Extract the [X, Y] coordinate from the center of the cell holding the provided text.  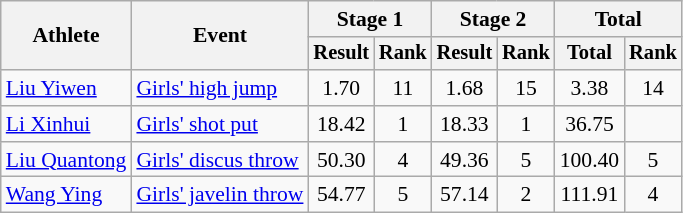
Liu Quantong [66, 160]
50.30 [341, 160]
57.14 [465, 195]
3.38 [590, 88]
36.75 [590, 124]
Event [220, 36]
Girls' javelin throw [220, 195]
15 [526, 88]
Girls' high jump [220, 88]
2 [526, 195]
Stage 2 [494, 19]
1.68 [465, 88]
11 [403, 88]
Liu Yiwen [66, 88]
18.42 [341, 124]
Girls' shot put [220, 124]
14 [653, 88]
Stage 1 [370, 19]
Wang Ying [66, 195]
Athlete [66, 36]
49.36 [465, 160]
100.40 [590, 160]
111.91 [590, 195]
18.33 [465, 124]
1.70 [341, 88]
54.77 [341, 195]
Girls' discus throw [220, 160]
Li Xinhui [66, 124]
